Detect which cell encompasses the target text, then output its (x, y) center coordinate. 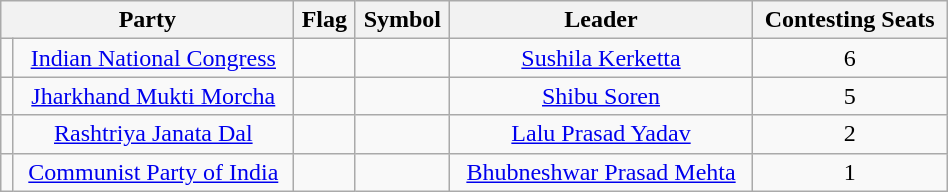
Lalu Prasad Yadav (601, 134)
Shibu Soren (601, 96)
5 (850, 96)
Sushila Kerketta (601, 58)
1 (850, 172)
6 (850, 58)
Indian National Congress (154, 58)
Contesting Seats (850, 20)
Rashtriya Janata Dal (154, 134)
Jharkhand Mukti Morcha (154, 96)
Flag (324, 20)
Symbol (402, 20)
Party (148, 20)
2 (850, 134)
Bhubneshwar Prasad Mehta (601, 172)
Leader (601, 20)
Communist Party of India (154, 172)
